Return the (x, y) coordinate for the center point of the cell that contains the specified text.  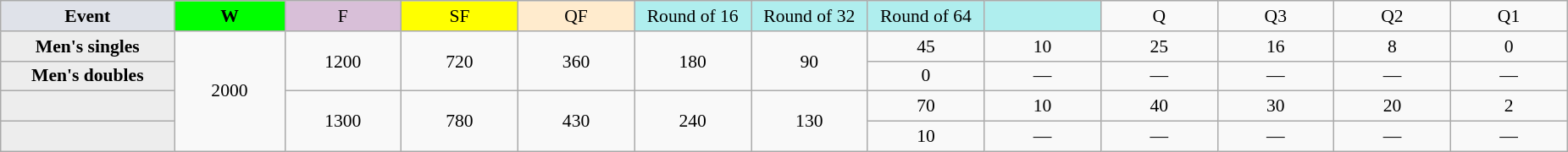
Round of 32 (809, 16)
430 (576, 122)
240 (693, 122)
720 (460, 61)
30 (1276, 106)
90 (809, 61)
Event (88, 16)
SF (460, 16)
F (343, 16)
Q1 (1509, 16)
Q (1159, 16)
70 (926, 106)
Round of 16 (693, 16)
1200 (343, 61)
Q2 (1393, 16)
180 (693, 61)
Men's singles (88, 46)
2000 (230, 91)
1300 (343, 122)
2 (1509, 106)
Q3 (1276, 16)
40 (1159, 106)
25 (1159, 46)
780 (460, 122)
Men's doubles (88, 76)
QF (576, 16)
8 (1393, 46)
45 (926, 46)
130 (809, 122)
360 (576, 61)
W (230, 16)
16 (1276, 46)
20 (1393, 106)
Round of 64 (926, 16)
